Search for the cell housing the specified text and yield its (X, Y) center coordinate. 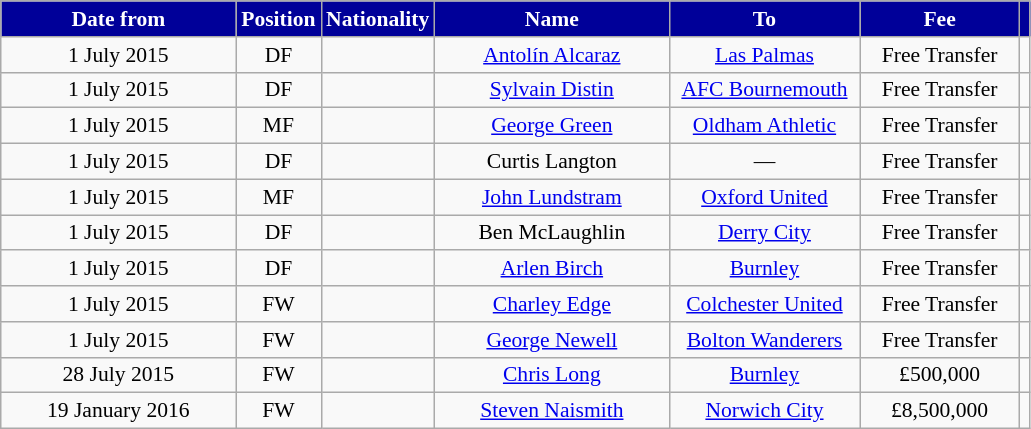
Colchester United (764, 304)
Arlen Birch (552, 269)
Fee (940, 19)
Derry City (764, 233)
Position (278, 19)
Name (552, 19)
Norwich City (764, 411)
Las Palmas (764, 55)
Chris Long (552, 375)
19 January 2016 (118, 411)
Bolton Wanderers (764, 340)
Sylvain Distin (552, 90)
To (764, 19)
Ben McLaughlin (552, 233)
£8,500,000 (940, 411)
AFC Bournemouth (764, 90)
Steven Naismith (552, 411)
Date from (118, 19)
George Newell (552, 340)
Oxford United (764, 197)
Nationality (378, 19)
Antolín Alcaraz (552, 55)
28 July 2015 (118, 375)
Curtis Langton (552, 162)
— (764, 162)
Charley Edge (552, 304)
John Lundstram (552, 197)
Oldham Athletic (764, 126)
George Green (552, 126)
£500,000 (940, 375)
